Scan for the cell matching the given text and deliver its (x, y) coordinate at center. 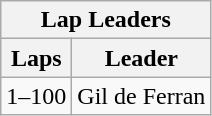
Leader (142, 58)
Gil de Ferran (142, 96)
Laps (36, 58)
1–100 (36, 96)
Lap Leaders (106, 20)
